For the text-containing cell, return its midpoint in [x, y] coordinate format. 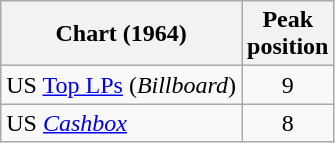
Peakposition [288, 34]
8 [288, 123]
US Top LPs (Billboard) [122, 85]
US Cashbox [122, 123]
Chart (1964) [122, 34]
9 [288, 85]
